Search for the cell housing the specified text and yield its (X, Y) center coordinate. 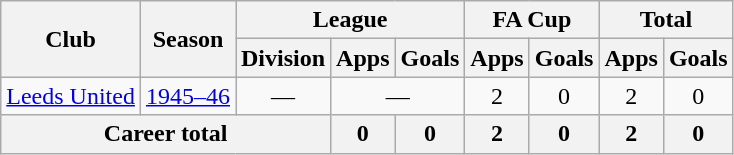
Season (188, 39)
Leeds United (71, 96)
Total (666, 20)
Club (71, 39)
Division (284, 58)
FA Cup (532, 20)
Career total (166, 134)
1945–46 (188, 96)
League (350, 20)
